From the cell containing the given text, extract its center point as [X, Y] coordinate. 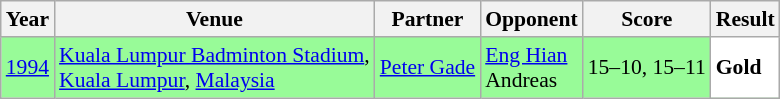
15–10, 15–11 [647, 68]
Opponent [532, 19]
Result [746, 19]
Score [647, 19]
1994 [28, 68]
Year [28, 19]
Gold [746, 68]
Partner [428, 19]
Peter Gade [428, 68]
Kuala Lumpur Badminton Stadium,Kuala Lumpur, Malaysia [214, 68]
Eng Hian Andreas [532, 68]
Venue [214, 19]
